Extract the [x, y] coordinate from the center of the cell holding the provided text.  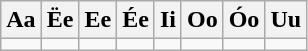
Uu [286, 20]
Ëe [60, 20]
Oo [202, 20]
Ée [136, 20]
Óo [244, 20]
Aa [21, 20]
Ii [168, 20]
Ee [98, 20]
